Scan for the cell matching the given text and deliver its [x, y] coordinate at center. 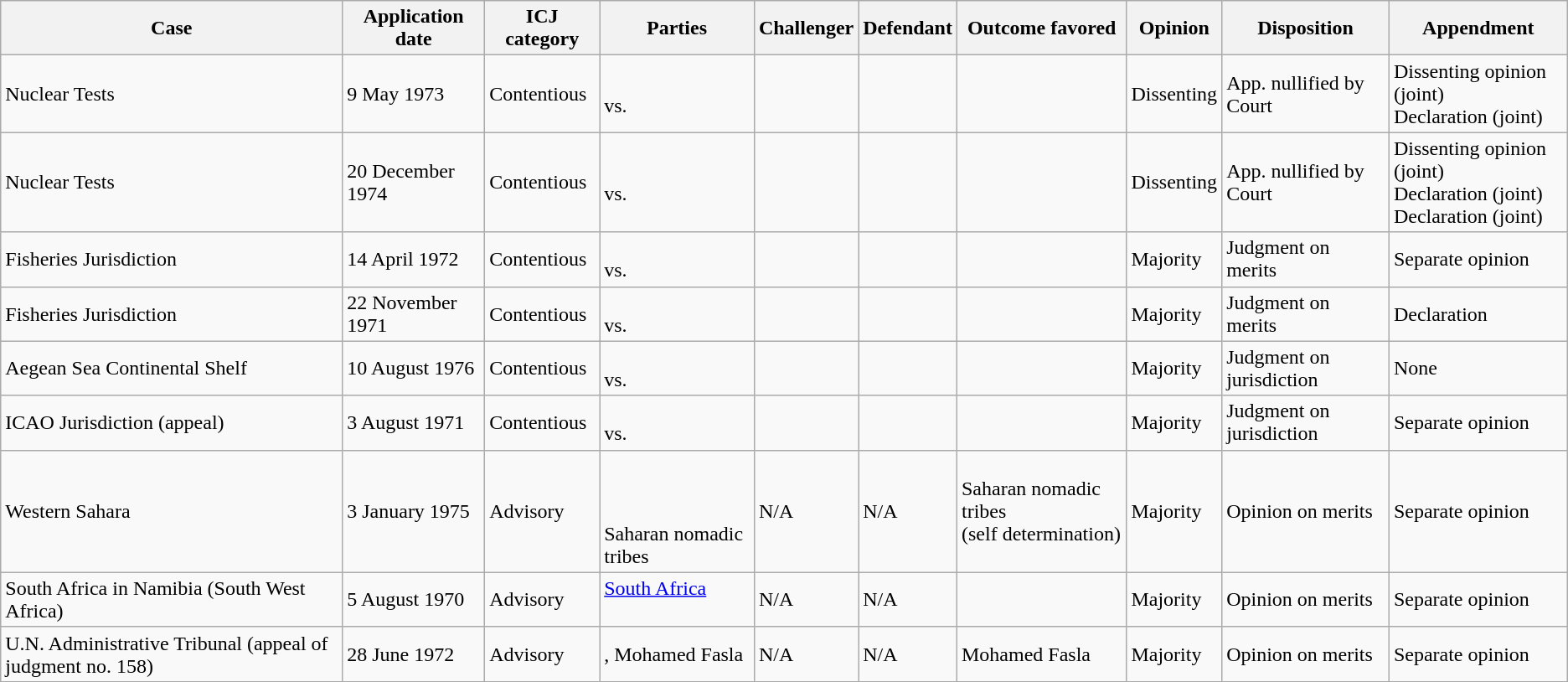
20 December 1974 [414, 183]
Disposition [1306, 28]
5 August 1970 [414, 600]
, Mohamed Fasla [677, 654]
ICJ category [543, 28]
Declaration [1478, 313]
Opinion [1174, 28]
Outcome favored [1041, 28]
Application date [414, 28]
Mohamed Fasla [1041, 654]
9 May 1973 [414, 94]
Case [172, 28]
Appendment [1478, 28]
3 August 1971 [414, 422]
Defendant [908, 28]
28 June 1972 [414, 654]
Western Sahara [172, 511]
Challenger [806, 28]
Parties [677, 28]
Aegean Sea Continental Shelf [172, 369]
Saharan nomadic tribes [677, 511]
ICAO Jurisdiction (appeal) [172, 422]
3 January 1975 [414, 511]
Saharan nomadic tribes (self determination) [1041, 511]
South Africa [677, 600]
Dissenting opinion (joint) Declaration (joint) Declaration (joint) [1478, 183]
14 April 1972 [414, 260]
U.N. Administrative Tribunal (appeal of judgment no. 158) [172, 654]
South Africa in Namibia (South West Africa) [172, 600]
None [1478, 369]
Dissenting opinion (joint) Declaration (joint) [1478, 94]
10 August 1976 [414, 369]
22 November 1971 [414, 313]
